For the text-containing cell, return its midpoint in (X, Y) coordinate format. 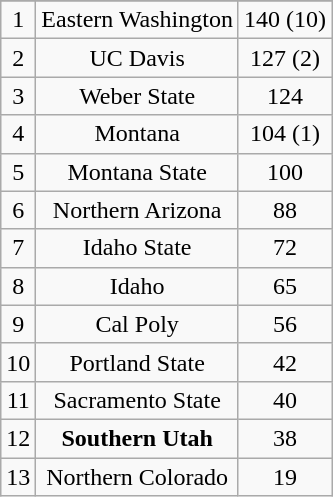
1 (18, 20)
Idaho (138, 286)
7 (18, 248)
4 (18, 134)
124 (284, 96)
140 (10) (284, 20)
104 (1) (284, 134)
2 (18, 58)
88 (284, 210)
Eastern Washington (138, 20)
Northern Arizona (138, 210)
65 (284, 286)
40 (284, 400)
Idaho State (138, 248)
72 (284, 248)
38 (284, 438)
56 (284, 324)
Montana State (138, 172)
100 (284, 172)
Cal Poly (138, 324)
Montana (138, 134)
19 (284, 477)
6 (18, 210)
9 (18, 324)
5 (18, 172)
Southern Utah (138, 438)
Portland State (138, 362)
42 (284, 362)
UC Davis (138, 58)
10 (18, 362)
Weber State (138, 96)
Northern Colorado (138, 477)
127 (2) (284, 58)
11 (18, 400)
13 (18, 477)
8 (18, 286)
3 (18, 96)
12 (18, 438)
Sacramento State (138, 400)
